Detect which cell encompasses the target text, then output its (x, y) center coordinate. 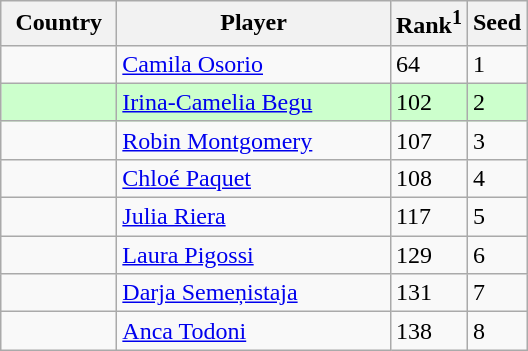
Seed (496, 24)
Player (254, 24)
Camila Osorio (254, 64)
5 (496, 217)
117 (428, 217)
Irina-Camelia Begu (254, 102)
8 (496, 331)
3 (496, 140)
2 (496, 102)
Robin Montgomery (254, 140)
108 (428, 178)
Laura Pigossi (254, 255)
129 (428, 255)
7 (496, 293)
107 (428, 140)
Chloé Paquet (254, 178)
Country (59, 24)
1 (496, 64)
Julia Riera (254, 217)
138 (428, 331)
Rank1 (428, 24)
64 (428, 64)
131 (428, 293)
Darja Semeņistaja (254, 293)
Anca Todoni (254, 331)
4 (496, 178)
6 (496, 255)
102 (428, 102)
